Locate the cell with the specified text and output its [X, Y] center coordinate. 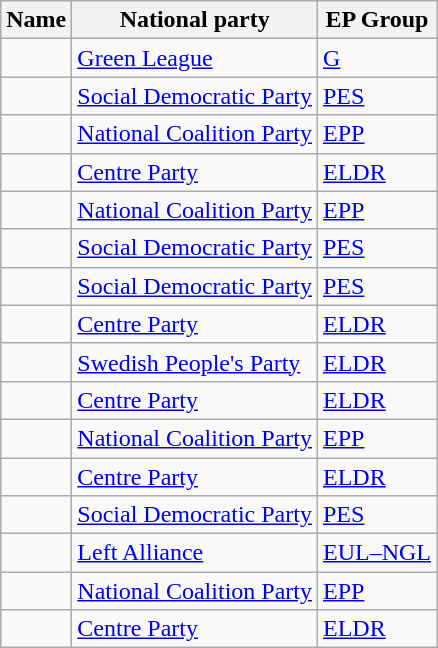
Left Alliance [195, 553]
Green League [195, 58]
EUL–NGL [376, 553]
National party [195, 20]
EP Group [376, 20]
Swedish People's Party [195, 362]
G [376, 58]
Name [36, 20]
